Return (x, y) of the center of cell containing provided text 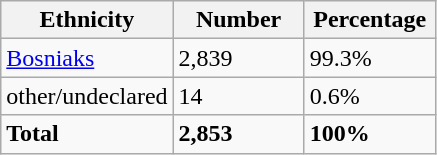
14 (238, 96)
Bosniaks (87, 58)
2,853 (238, 134)
0.6% (370, 96)
Ethnicity (87, 20)
100% (370, 134)
2,839 (238, 58)
99.3% (370, 58)
Percentage (370, 20)
other/undeclared (87, 96)
Total (87, 134)
Number (238, 20)
